Output the (X, Y) coordinate of the center of the cell containing the given text.  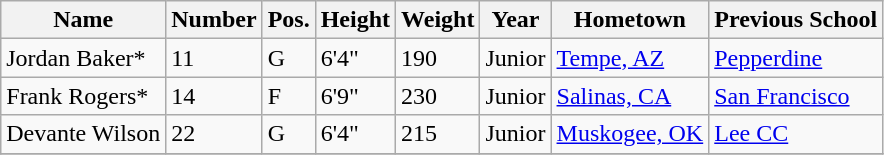
Hometown (630, 20)
Pepperdine (796, 58)
Tempe, AZ (630, 58)
Name (84, 20)
14 (214, 96)
6'9" (355, 96)
Salinas, CA (630, 96)
Jordan Baker* (84, 58)
Devante Wilson (84, 134)
190 (438, 58)
Muskogee, OK (630, 134)
F (288, 96)
Previous School (796, 20)
22 (214, 134)
Pos. (288, 20)
San Francisco (796, 96)
Lee CC (796, 134)
Frank Rogers* (84, 96)
215 (438, 134)
Number (214, 20)
Year (516, 20)
230 (438, 96)
Weight (438, 20)
Height (355, 20)
11 (214, 58)
